From the cell containing the given text, extract its center point as [x, y] coordinate. 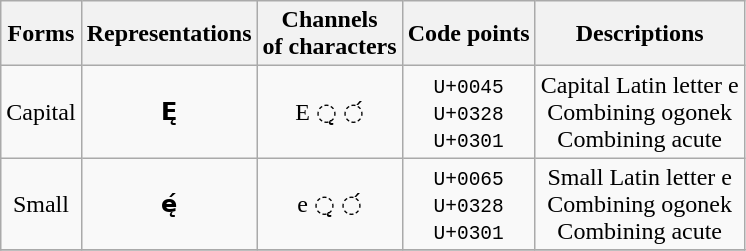
Capital [41, 112]
U+0045U+0328U+0301 [468, 112]
Descriptions [640, 34]
Ę́ [169, 112]
Small [41, 204]
Channelsof characters [330, 34]
Code points [468, 34]
Forms [41, 34]
e ◌̨ ◌́ [330, 204]
U+0065U+0328U+0301 [468, 204]
ę́ [169, 204]
Capital Latin letter eCombining ogonekCombining acute [640, 112]
Small Latin letter eCombining ogonekCombining acute [640, 204]
E ◌̨ ◌́ [330, 112]
Representations [169, 34]
